For the text-containing cell, return its midpoint in [x, y] coordinate format. 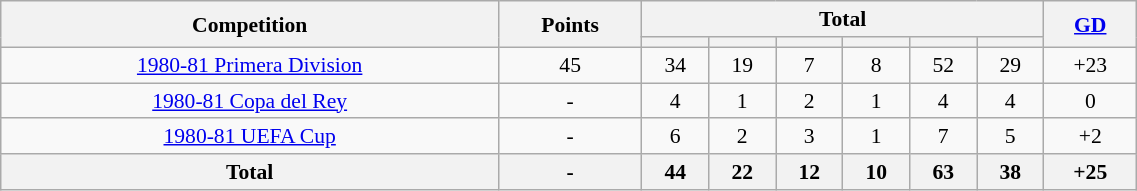
19 [742, 65]
8 [876, 65]
Competition [250, 24]
52 [944, 65]
1980-81 Copa del Rey [250, 101]
44 [676, 172]
63 [944, 172]
Points [570, 24]
12 [810, 172]
29 [1010, 65]
GD [1090, 24]
6 [676, 136]
1980-81 Primera Division [250, 65]
22 [742, 172]
3 [810, 136]
+23 [1090, 65]
0 [1090, 101]
10 [876, 172]
+2 [1090, 136]
+25 [1090, 172]
1980-81 UEFA Cup [250, 136]
34 [676, 65]
5 [1010, 136]
45 [570, 65]
38 [1010, 172]
